Pinpoint the cell where the given text exists, returning its (x, y) midpoint coordinate. 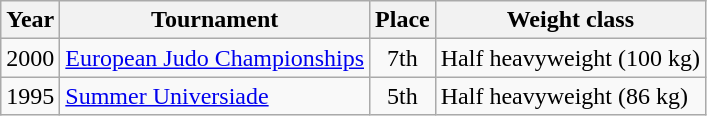
7th (403, 58)
Weight class (570, 20)
Year (30, 20)
European Judo Championships (215, 58)
Tournament (215, 20)
1995 (30, 96)
Half heavyweight (100 kg) (570, 58)
Place (403, 20)
Half heavyweight (86 kg) (570, 96)
Summer Universiade (215, 96)
5th (403, 96)
2000 (30, 58)
